Output the (X, Y) coordinate of the center of the cell containing the given text.  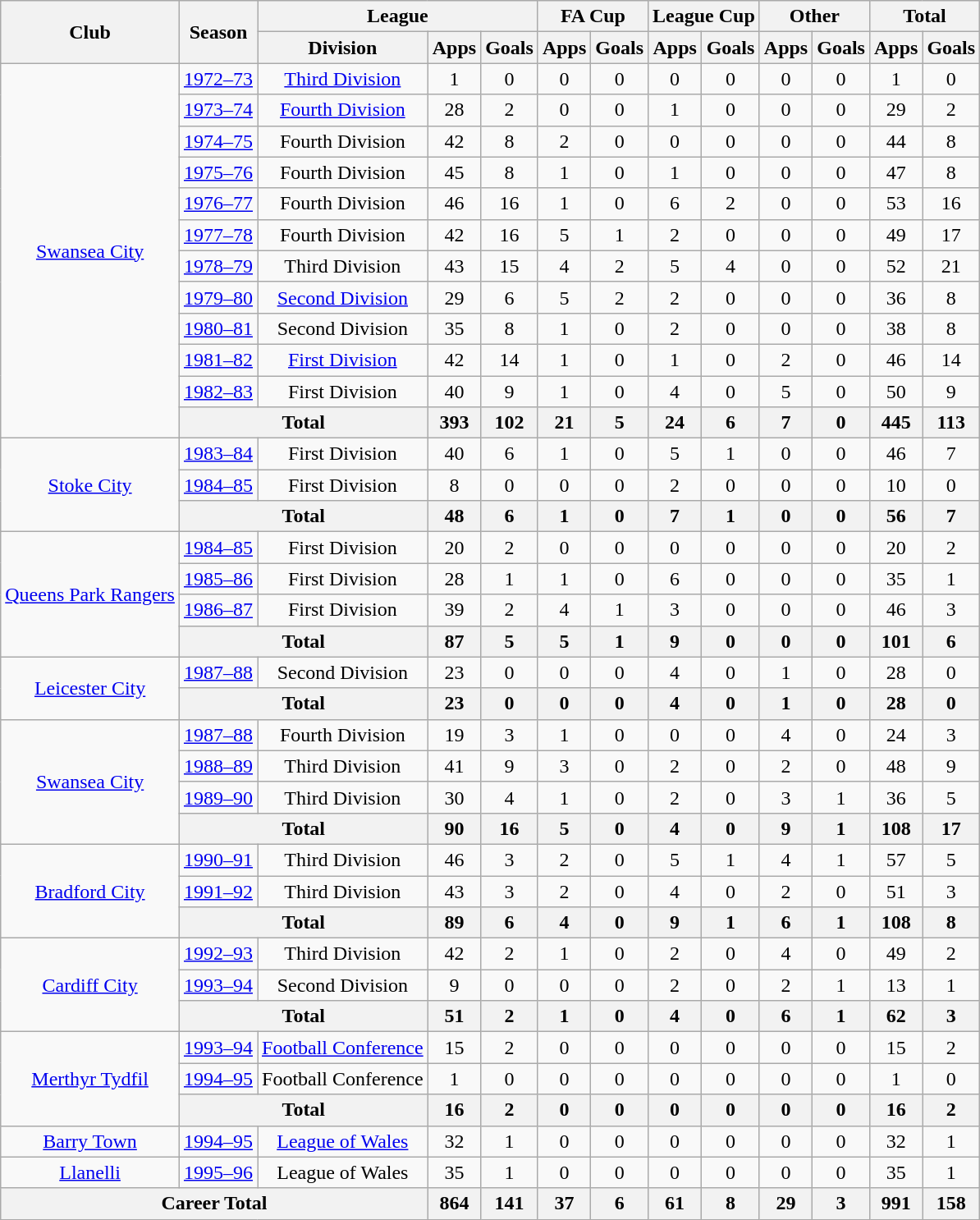
62 (895, 1016)
1976–77 (218, 204)
56 (895, 516)
Division (343, 48)
Merthyr Tydfil (90, 1079)
393 (454, 423)
1983–84 (218, 454)
1972–73 (218, 79)
47 (895, 172)
1990–91 (218, 860)
39 (454, 610)
53 (895, 204)
Cardiff City (90, 985)
Other (814, 16)
1979–80 (218, 297)
1978–79 (218, 266)
1992–93 (218, 954)
45 (454, 172)
Club (90, 32)
Stoke City (90, 485)
1989–90 (218, 797)
19 (454, 735)
Queens Park Rangers (90, 594)
Career Total (214, 1204)
864 (454, 1204)
38 (895, 328)
158 (951, 1204)
991 (895, 1204)
41 (454, 766)
89 (454, 923)
League (398, 16)
Leicester City (90, 688)
1986–87 (218, 610)
Season (218, 32)
1974–75 (218, 141)
1985–86 (218, 579)
13 (895, 985)
101 (895, 641)
1982–83 (218, 392)
87 (454, 641)
50 (895, 392)
Bradford City (90, 891)
113 (951, 423)
30 (454, 797)
1973–74 (218, 110)
FA Cup (593, 16)
1975–76 (218, 172)
1991–92 (218, 891)
League Cup (704, 16)
52 (895, 266)
1980–81 (218, 328)
57 (895, 860)
1977–78 (218, 235)
445 (895, 423)
10 (895, 485)
Llanelli (90, 1172)
102 (510, 423)
1988–89 (218, 766)
1995–96 (218, 1172)
37 (564, 1204)
90 (454, 828)
61 (675, 1204)
44 (895, 141)
1981–82 (218, 360)
Barry Town (90, 1141)
141 (510, 1204)
